Return the (x, y) coordinate for the center point of the cell that contains the specified text.  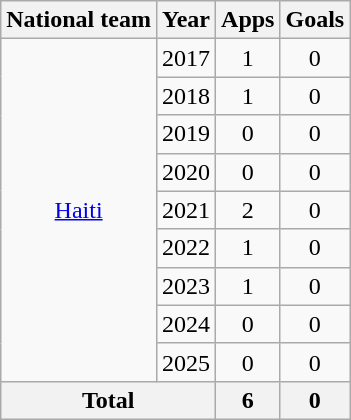
6 (248, 400)
2022 (186, 248)
Total (108, 400)
2 (248, 210)
2020 (186, 172)
National team (79, 20)
2017 (186, 58)
2024 (186, 324)
Year (186, 20)
Apps (248, 20)
Haiti (79, 210)
2019 (186, 134)
2025 (186, 362)
2023 (186, 286)
2021 (186, 210)
2018 (186, 96)
Goals (315, 20)
